Determine the [X, Y] coordinate at the center of the cell enclosing the given text.  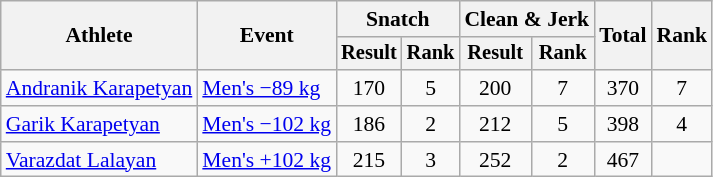
Total [622, 36]
Men's −102 kg [266, 124]
4 [682, 124]
370 [622, 88]
Garik Karapetyan [100, 124]
212 [495, 124]
186 [369, 124]
Snatch [398, 19]
200 [495, 88]
Men's −89 kg [266, 88]
Clean & Jerk [526, 19]
Andranik Karapetyan [100, 88]
Athlete [100, 36]
Event [266, 36]
398 [622, 124]
2 [431, 124]
170 [369, 88]
